Extract the (X, Y) coordinate from the center of the cell holding the provided text.  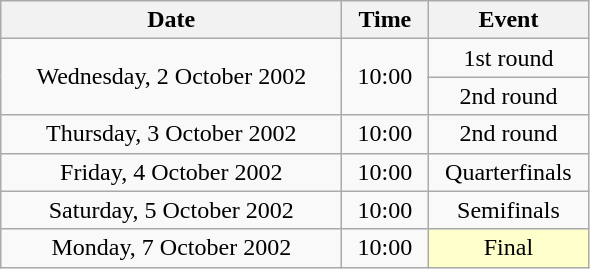
Quarterfinals (508, 172)
Saturday, 5 October 2002 (172, 210)
Monday, 7 October 2002 (172, 248)
Wednesday, 2 October 2002 (172, 77)
Event (508, 20)
Friday, 4 October 2002 (172, 172)
1st round (508, 58)
Semifinals (508, 210)
Thursday, 3 October 2002 (172, 134)
Date (172, 20)
Final (508, 248)
Time (385, 20)
